From the cell containing the given text, extract its center point as (x, y) coordinate. 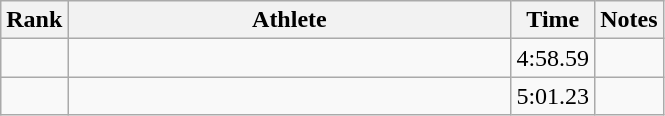
Athlete (290, 20)
4:58.59 (553, 58)
5:01.23 (553, 96)
Rank (34, 20)
Notes (629, 20)
Time (553, 20)
